Search for the cell housing the specified text and yield its [x, y] center coordinate. 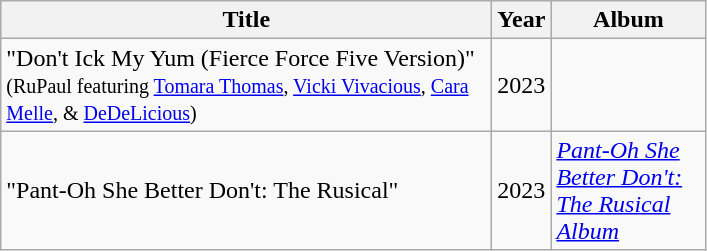
Pant-Oh She Better Don't: The Rusical Album [628, 190]
Title [246, 20]
"Pant-Oh She Better Don't: The Rusical" [246, 190]
"Don't Ick My Yum (Fierce Force Five Version)"(RuPaul featuring Tomara Thomas, Vicki Vivacious, Cara Melle, & DeDeLicious) [246, 85]
Album [628, 20]
Year [522, 20]
